Capture the cell that displays the provided text and extract its [X, Y] central coordinate. 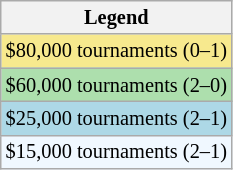
$15,000 tournaments (2–1) [116, 152]
$60,000 tournaments (2–0) [116, 85]
Legend [116, 17]
$25,000 tournaments (2–1) [116, 118]
$80,000 tournaments (0–1) [116, 51]
